Search for the cell housing the specified text and yield its (x, y) center coordinate. 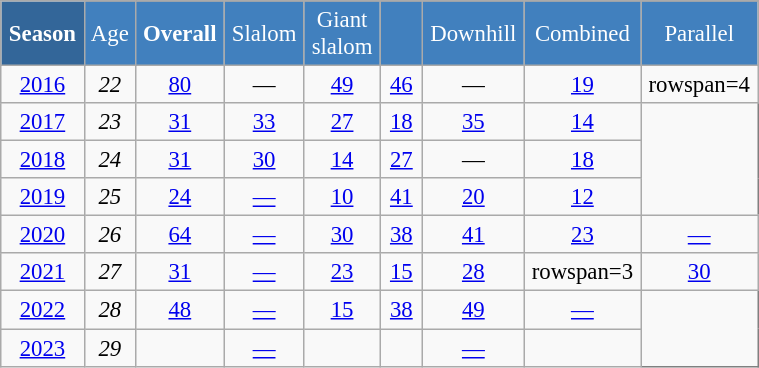
20 (474, 197)
2017 (42, 122)
64 (180, 235)
2022 (42, 310)
rowspan=3 (582, 273)
Combined (582, 34)
46 (402, 85)
Season (42, 34)
2020 (42, 235)
33 (264, 122)
26 (110, 235)
29 (110, 348)
35 (474, 122)
12 (582, 197)
Giantslalom (342, 34)
19 (582, 85)
Parallel (700, 34)
Age (110, 34)
25 (110, 197)
2023 (42, 348)
Slalom (264, 34)
80 (180, 85)
2018 (42, 160)
2021 (42, 273)
22 (110, 85)
2016 (42, 85)
10 (342, 197)
2019 (42, 197)
Downhill (474, 34)
48 (180, 310)
rowspan=4 (700, 85)
Overall (180, 34)
